Identify which cell holds the provided text, then report its (X, Y) central coordinate. 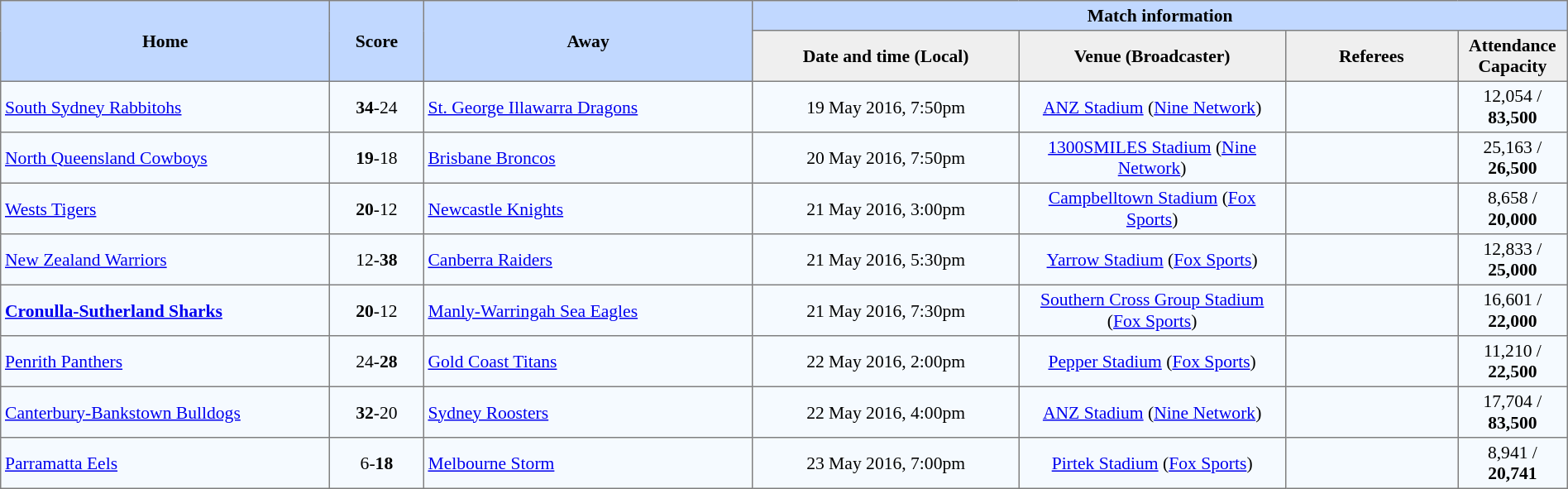
1300SMILES Stadium (Nine Network) (1152, 158)
20 May 2016, 7:50pm (886, 158)
Melbourne Storm (588, 463)
19-18 (377, 158)
21 May 2016, 5:30pm (886, 260)
Venue (Broadcaster) (1152, 56)
Match information (1159, 16)
Manly-Warringah Sea Eagles (588, 310)
21 May 2016, 7:30pm (886, 310)
Parramatta Eels (165, 463)
Southern Cross Group Stadium (Fox Sports) (1152, 310)
16,601 / 22,000 (1513, 310)
Yarrow Stadium (Fox Sports) (1152, 260)
6-18 (377, 463)
22 May 2016, 4:00pm (886, 412)
8,941 / 20,741 (1513, 463)
Referees (1371, 56)
24-28 (377, 362)
Penrith Panthers (165, 362)
22 May 2016, 2:00pm (886, 362)
17,704 / 83,500 (1513, 412)
21 May 2016, 3:00pm (886, 209)
Cronulla-Sutherland Sharks (165, 310)
19 May 2016, 7:50pm (886, 107)
Attendance Capacity (1513, 56)
Newcastle Knights (588, 209)
32-20 (377, 412)
Canberra Raiders (588, 260)
Canterbury-Bankstown Bulldogs (165, 412)
12,833 / 25,000 (1513, 260)
Pirtek Stadium (Fox Sports) (1152, 463)
12-38 (377, 260)
Brisbane Broncos (588, 158)
34-24 (377, 107)
25,163 / 26,500 (1513, 158)
St. George Illawarra Dragons (588, 107)
Sydney Roosters (588, 412)
11,210 / 22,500 (1513, 362)
12,054 / 83,500 (1513, 107)
South Sydney Rabbitohs (165, 107)
Home (165, 41)
Away (588, 41)
Date and time (Local) (886, 56)
Campbelltown Stadium (Fox Sports) (1152, 209)
Pepper Stadium (Fox Sports) (1152, 362)
North Queensland Cowboys (165, 158)
23 May 2016, 7:00pm (886, 463)
Score (377, 41)
New Zealand Warriors (165, 260)
Gold Coast Titans (588, 362)
8,658 / 20,000 (1513, 209)
Wests Tigers (165, 209)
